From the cell containing the given text, extract its center point as [x, y] coordinate. 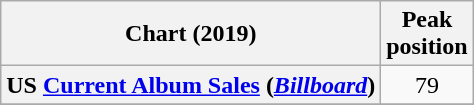
Peak position [427, 34]
US Current Album Sales (Billboard) [191, 85]
79 [427, 85]
Chart (2019) [191, 34]
